Locate the cell with the specified text and output its (X, Y) center coordinate. 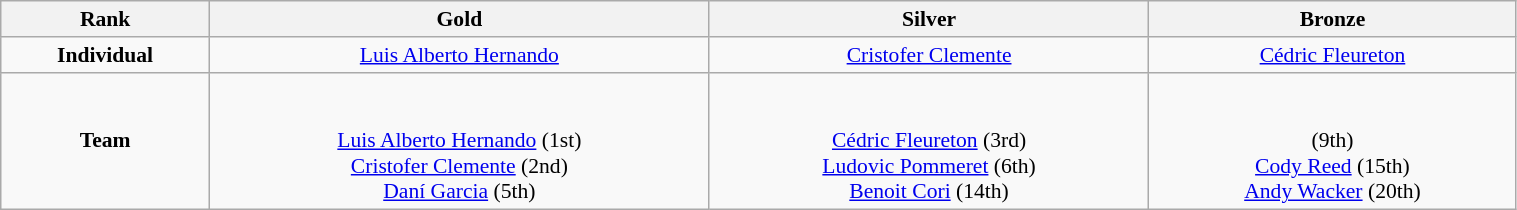
Gold (459, 19)
Cristofer Clemente (929, 55)
Rank (106, 19)
Bronze (1332, 19)
Luis Alberto Hernando (1st) Cristofer Clemente (2nd) Daní Garcia (5th) (459, 141)
Silver (929, 19)
(9th) Cody Reed (15th) Andy Wacker (20th) (1332, 141)
Individual (106, 55)
Team (106, 141)
Cédric Fleureton (1332, 55)
Cédric Fleureton (3rd) Ludovic Pommeret (6th) Benoit Cori (14th) (929, 141)
Luis Alberto Hernando (459, 55)
